Extract the (x, y) coordinate from the center of the cell holding the provided text.  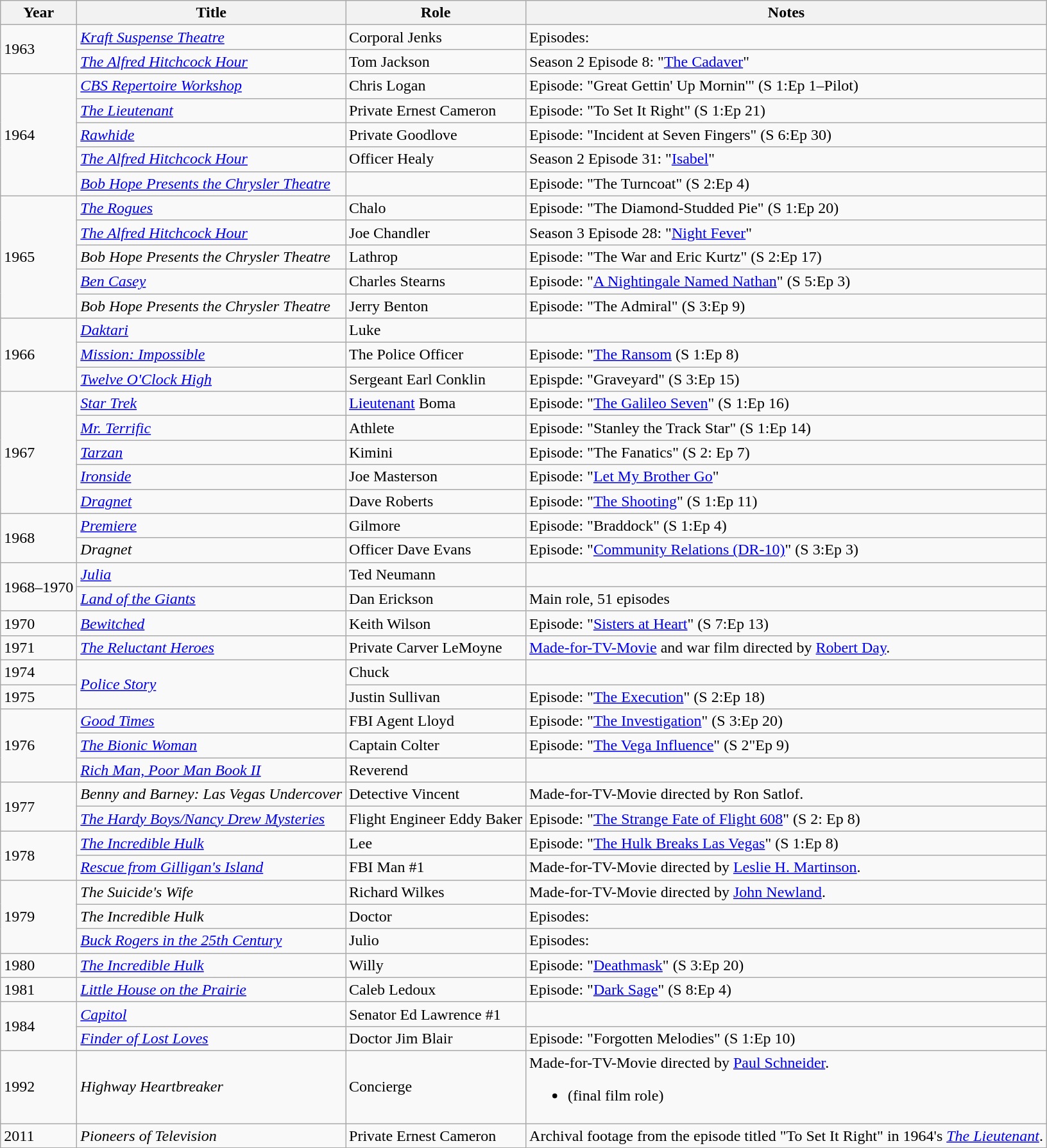
Private Carver LeMoyne (436, 647)
1992 (38, 1087)
Lathrop (436, 257)
Flight Engineer Eddy Baker (436, 819)
Episode: "The Shooting" (S 1:Ep 11) (787, 501)
Episode: "Great Gettin' Up Mornin'" (S 1:Ep 1–Pilot) (787, 86)
Captain Colter (436, 746)
Episode: "The Investigation" (S 3:Ep 20) (787, 721)
Richard Wilkes (436, 892)
Ironside (212, 477)
Luke (436, 330)
The Police Officer (436, 355)
Mission: Impossible (212, 355)
Willy (436, 965)
Season 3 Episode 28: "Night Fever" (787, 232)
Keith Wilson (436, 623)
1984 (38, 1026)
Rawhide (212, 135)
Officer Dave Evans (436, 550)
Ben Casey (212, 281)
CBS Repertoire Workshop (212, 86)
1965 (38, 257)
Daktari (212, 330)
Notes (787, 13)
Land of the Giants (212, 599)
Detective Vincent (436, 794)
2011 (38, 1135)
Archival footage from the episode titled "To Set It Right" in 1964's The Lieutenant. (787, 1135)
Athlete (436, 428)
Episode: "The Hulk Breaks Las Vegas" (S 1:Ep 8) (787, 843)
Sergeant Earl Conklin (436, 379)
Lieutenant Boma (436, 404)
Benny and Barney: Las Vegas Undercover (212, 794)
The Suicide's Wife (212, 892)
Chuck (436, 672)
Doctor (436, 916)
Caleb Ledoux (436, 990)
Reverend (436, 770)
1975 (38, 696)
1980 (38, 965)
Julio (436, 941)
Episode: "The Galileo Seven" (S 1:Ep 16) (787, 404)
Little House on the Prairie (212, 990)
Dave Roberts (436, 501)
Episode: "Deathmask" (S 3:Ep 20) (787, 965)
Officer Healy (436, 159)
Corporal Jenks (436, 37)
Title (212, 13)
1968 (38, 538)
Episode: "Braddock" (S 1:Ep 4) (787, 526)
The Bionic Woman (212, 746)
1977 (38, 807)
Julia (212, 574)
Episode: "Sisters at Heart" (S 7:Ep 13) (787, 623)
Justin Sullivan (436, 696)
Bewitched (212, 623)
1964 (38, 135)
1971 (38, 647)
Chris Logan (436, 86)
Episode: "The Admiral" (S 3:Ep 9) (787, 306)
1966 (38, 355)
Chalo (436, 208)
1967 (38, 452)
1970 (38, 623)
Episode: "The Diamond-Studded Pie" (S 1:Ep 20) (787, 208)
Episode: "Dark Sage" (S 8:Ep 4) (787, 990)
The Rogues (212, 208)
Episode: "Stanley the Track Star" (S 1:Ep 14) (787, 428)
Episode: "Incident at Seven Fingers" (S 6:Ep 30) (787, 135)
Kraft Suspense Theatre (212, 37)
Twelve O'Clock High (212, 379)
Season 2 Episode 31: "Isabel" (787, 159)
1974 (38, 672)
Dan Erickson (436, 599)
Jerry Benton (436, 306)
Pioneers of Television (212, 1135)
Mr. Terrific (212, 428)
1968–1970 (38, 587)
Made-for-TV-Movie directed by Leslie H. Martinson. (787, 868)
Made-for-TV-Movie directed by Ron Satlof. (787, 794)
Episode: "Forgotten Melodies" (S 1:Ep 10) (787, 1038)
Good Times (212, 721)
Epispde: "Graveyard" (S 3:Ep 15) (787, 379)
Episode: "The Fanatics" (S 2: Ep 7) (787, 452)
Police Story (212, 684)
Made-for-TV-Movie directed by John Newland. (787, 892)
Private Goodlove (436, 135)
Episode: "The Ransom (S 1:Ep 8) (787, 355)
Rescue from Gilligan's Island (212, 868)
Joe Chandler (436, 232)
Main role, 51 episodes (787, 599)
The Hardy Boys/Nancy Drew Mysteries (212, 819)
Episode: "The Execution" (S 2:Ep 18) (787, 696)
Role (436, 13)
1981 (38, 990)
Rich Man, Poor Man Book II (212, 770)
Year (38, 13)
Episode: "To Set It Right" (S 1:Ep 21) (787, 110)
Tarzan (212, 452)
Episode: "Community Relations (DR-10)" (S 3:Ep 3) (787, 550)
Season 2 Episode 8: "The Cadaver" (787, 62)
1963 (38, 49)
Episode: "Let My Brother Go" (787, 477)
Doctor Jim Blair (436, 1038)
Made-for-TV-Movie directed by Paul Schneider.(final film role) (787, 1087)
Episode: "A Nightingale Named Nathan" (S 5:Ep 3) (787, 281)
Premiere (212, 526)
Episode: "The Strange Fate of Flight 608" (S 2: Ep 8) (787, 819)
1978 (38, 855)
1976 (38, 746)
Made-for-TV-Movie and war film directed by Robert Day. (787, 647)
Buck Rogers in the 25th Century (212, 941)
The Lieutenant (212, 110)
Ted Neumann (436, 574)
Finder of Lost Loves (212, 1038)
Kimini (436, 452)
Episode: "The Turncoat" (S 2:Ep 4) (787, 184)
Episode: "The Vega Influence" (S 2"Ep 9) (787, 746)
The Reluctant Heroes (212, 647)
Highway Heartbreaker (212, 1087)
FBI Agent Lloyd (436, 721)
FBI Man #1 (436, 868)
Episode: "The War and Eric Kurtz" (S 2:Ep 17) (787, 257)
Tom Jackson (436, 62)
Senator Ed Lawrence #1 (436, 1014)
Star Trek (212, 404)
Gilmore (436, 526)
Lee (436, 843)
Concierge (436, 1087)
Charles Stearns (436, 281)
Joe Masterson (436, 477)
Capitol (212, 1014)
1979 (38, 916)
